Capture the cell that displays the provided text and extract its [x, y] central coordinate. 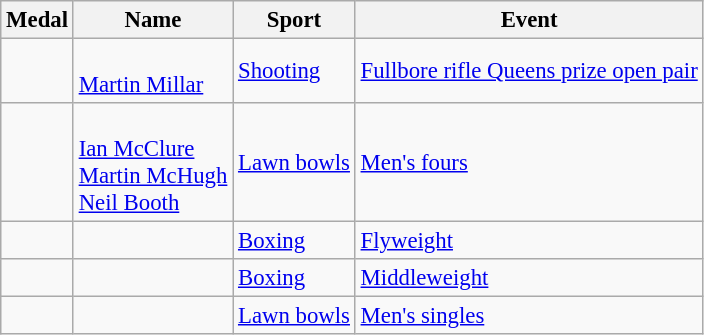
Men's fours [529, 162]
Fullbore rifle Queens prize open pair [529, 72]
Medal [38, 20]
Event [529, 20]
Ian McClureMartin McHughNeil Booth [152, 162]
Men's singles [529, 316]
Shooting [294, 72]
Name [152, 20]
Sport [294, 20]
Middleweight [529, 278]
Flyweight [529, 241]
Martin Millar [152, 72]
